Provide the [X, Y] coordinate of the cell's center where the given text is located.  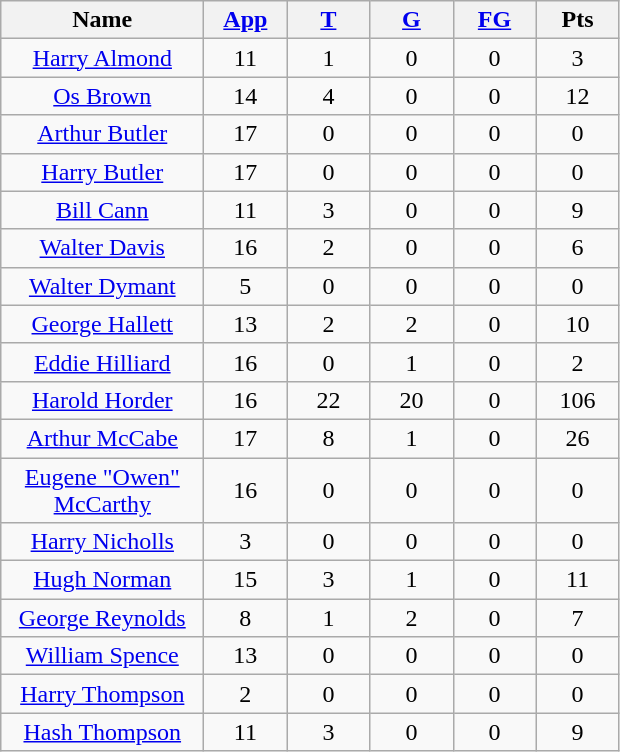
26 [578, 438]
Eugene "Owen" McCarthy [102, 490]
George Reynolds [102, 618]
15 [246, 580]
T [328, 20]
Harry Butler [102, 172]
10 [578, 324]
Walter Davis [102, 248]
12 [578, 96]
14 [246, 96]
Eddie Hilliard [102, 362]
Harold Horder [102, 400]
Os Brown [102, 96]
6 [578, 248]
7 [578, 618]
Bill Cann [102, 210]
George Hallett [102, 324]
Arthur Butler [102, 134]
Harry Almond [102, 58]
106 [578, 400]
5 [246, 286]
Harry Nicholls [102, 542]
Hugh Norman [102, 580]
Harry Thompson [102, 694]
22 [328, 400]
G [412, 20]
Pts [578, 20]
FG [494, 20]
20 [412, 400]
Hash Thompson [102, 732]
Arthur McCabe [102, 438]
William Spence [102, 656]
App [246, 20]
Walter Dymant [102, 286]
4 [328, 96]
Name [102, 20]
